Find where the given text appears and provide that cell's center as [x, y] coordinate. 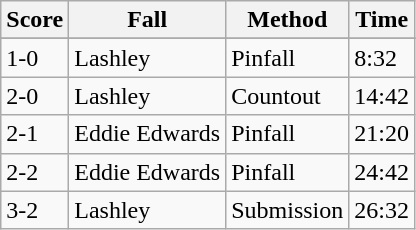
Fall [148, 20]
Method [288, 20]
3-2 [35, 210]
8:32 [382, 58]
26:32 [382, 210]
14:42 [382, 96]
2-2 [35, 172]
24:42 [382, 172]
Time [382, 20]
2-1 [35, 134]
2-0 [35, 96]
21:20 [382, 134]
Score [35, 20]
Submission [288, 210]
Countout [288, 96]
1-0 [35, 58]
